Provide the [X, Y] coordinate of the cell's center where the given text is located.  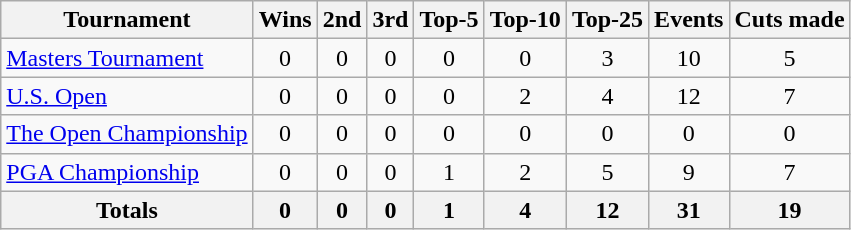
Top-5 [449, 20]
10 [689, 58]
The Open Championship [127, 134]
31 [689, 210]
Totals [127, 210]
Cuts made [790, 20]
Tournament [127, 20]
3rd [390, 20]
Masters Tournament [127, 58]
PGA Championship [127, 172]
Events [689, 20]
3 [607, 58]
Top-25 [607, 20]
Top-10 [525, 20]
9 [689, 172]
Wins [285, 20]
19 [790, 210]
2nd [342, 20]
U.S. Open [127, 96]
